Locate the cell with the specified text and output its (x, y) center coordinate. 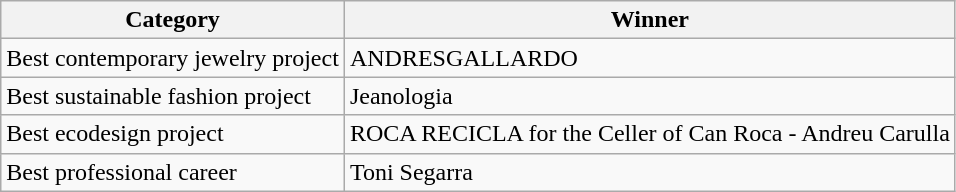
ROCA RECICLA for the Celler of Can Roca - Andreu Carulla (650, 134)
ANDRESGALLARDO (650, 58)
Category (173, 20)
Best ecodesign project (173, 134)
Best contemporary jewelry project (173, 58)
Best professional career (173, 172)
Jeanologia (650, 96)
Toni Segarra (650, 172)
Best sustainable fashion project (173, 96)
Winner (650, 20)
